For the text-containing cell, return its midpoint in (X, Y) coordinate format. 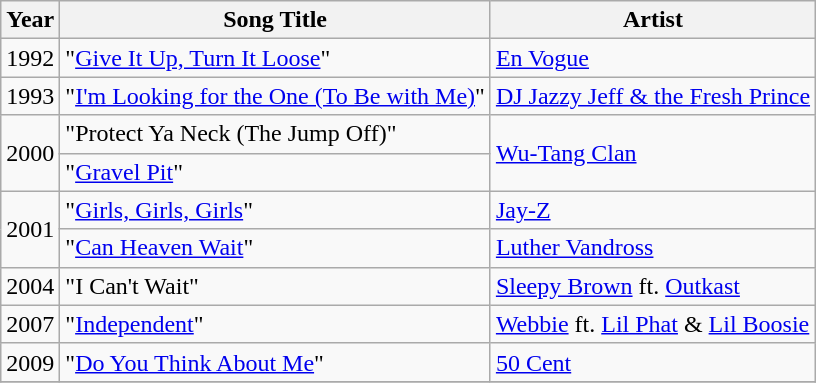
"Independent" (276, 324)
1992 (30, 58)
Webbie ft. Lil Phat & Lil Boosie (652, 324)
Year (30, 20)
"Protect Ya Neck (The Jump Off)" (276, 134)
"Give It Up, Turn It Loose" (276, 58)
Jay-Z (652, 210)
Artist (652, 20)
"I Can't Wait" (276, 286)
50 Cent (652, 362)
Wu-Tang Clan (652, 153)
"Girls, Girls, Girls" (276, 210)
"Do You Think About Me" (276, 362)
2001 (30, 229)
En Vogue (652, 58)
2000 (30, 153)
"Can Heaven Wait" (276, 248)
Sleepy Brown ft. Outkast (652, 286)
Song Title (276, 20)
2009 (30, 362)
DJ Jazzy Jeff & the Fresh Prince (652, 96)
"Gravel Pit" (276, 172)
Luther Vandross (652, 248)
1993 (30, 96)
2004 (30, 286)
2007 (30, 324)
"I'm Looking for the One (To Be with Me)" (276, 96)
